Determine the (X, Y) coordinate at the center of the cell enclosing the given text.  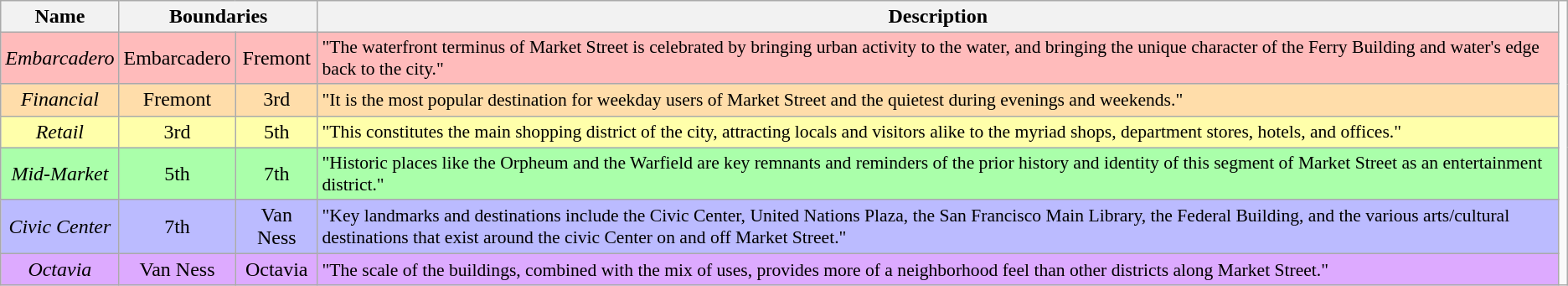
Boundaries (218, 17)
Financial (60, 100)
Mid-Market (60, 173)
Name (60, 17)
Retail (60, 132)
"It is the most popular destination for weekday users of Market Street and the quietest during evenings and weekends." (938, 100)
Civic Center (60, 226)
Description (938, 17)
"The scale of the buildings, combined with the mix of uses, provides more of a neighborhood feel than other districts along Market Street." (938, 269)
